For the text-containing cell, return its midpoint in [x, y] coordinate format. 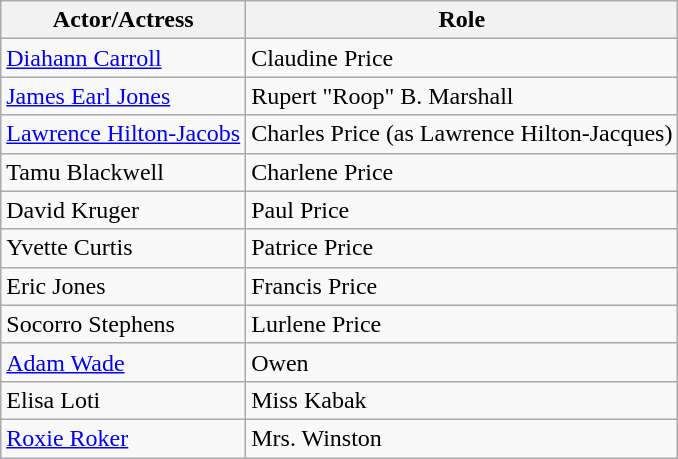
Elisa Loti [124, 400]
Owen [462, 362]
Claudine Price [462, 58]
Roxie Roker [124, 438]
Role [462, 20]
Rupert "Roop" B. Marshall [462, 96]
Lawrence Hilton-Jacobs [124, 134]
Mrs. Winston [462, 438]
Miss Kabak [462, 400]
Charles Price (as Lawrence Hilton-Jacques) [462, 134]
Adam Wade [124, 362]
Charlene Price [462, 172]
Patrice Price [462, 248]
Yvette Curtis [124, 248]
Francis Price [462, 286]
David Kruger [124, 210]
Paul Price [462, 210]
Tamu Blackwell [124, 172]
Eric Jones [124, 286]
Lurlene Price [462, 324]
James Earl Jones [124, 96]
Actor/Actress [124, 20]
Socorro Stephens [124, 324]
Diahann Carroll [124, 58]
